Extract the (X, Y) coordinate from the center of the cell holding the provided text.  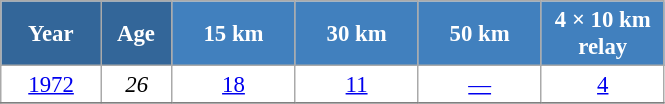
— (480, 85)
30 km (356, 34)
Age (136, 34)
11 (356, 85)
4 (602, 85)
4 × 10 km relay (602, 34)
26 (136, 85)
18 (234, 85)
1972 (52, 85)
Year (52, 34)
15 km (234, 34)
50 km (480, 34)
